Search for the cell housing the specified text and yield its [X, Y] center coordinate. 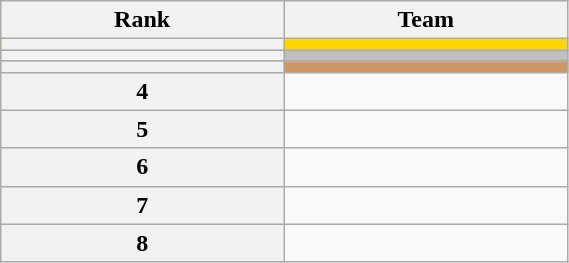
8 [142, 243]
5 [142, 129]
Rank [142, 20]
7 [142, 205]
Team [426, 20]
4 [142, 91]
6 [142, 167]
